Locate the cell with the specified text and output its [X, Y] center coordinate. 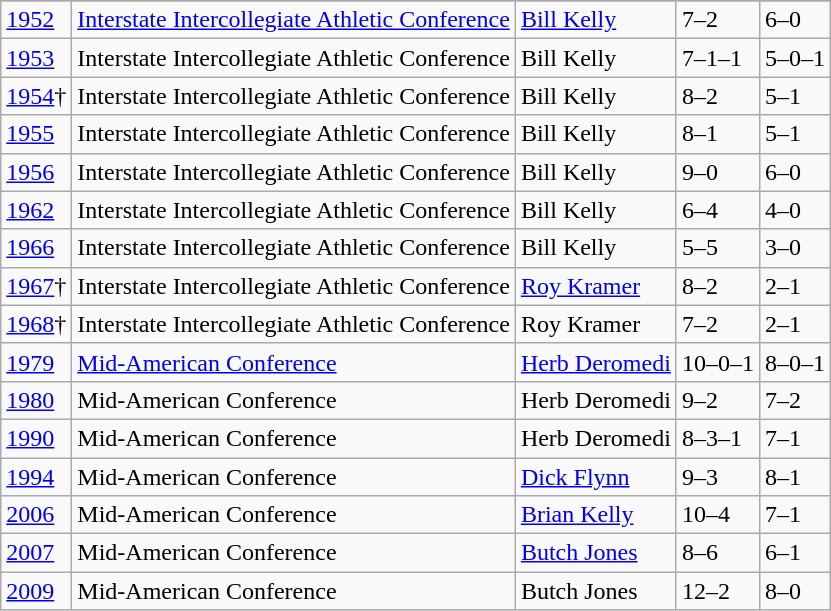
8–6 [718, 553]
1954† [36, 96]
5–5 [718, 248]
Brian Kelly [596, 515]
6–1 [794, 553]
7–1–1 [718, 58]
5–0–1 [794, 58]
1979 [36, 362]
1952 [36, 20]
6–4 [718, 210]
1953 [36, 58]
9–2 [718, 400]
9–3 [718, 477]
8–0 [794, 591]
8–0–1 [794, 362]
1967† [36, 286]
1955 [36, 134]
4–0 [794, 210]
9–0 [718, 172]
8–3–1 [718, 438]
2009 [36, 591]
1990 [36, 438]
12–2 [718, 591]
3–0 [794, 248]
1966 [36, 248]
1968† [36, 324]
2007 [36, 553]
10–0–1 [718, 362]
2006 [36, 515]
1962 [36, 210]
1980 [36, 400]
Dick Flynn [596, 477]
1956 [36, 172]
10–4 [718, 515]
1994 [36, 477]
